Return the [X, Y] coordinate for the center point of the cell that contains the specified text.  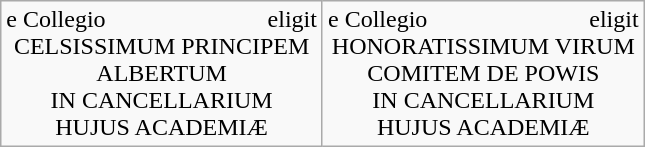
e Collegio eligitCELSISSIMUM PRINCIPEMALBERTUMIN CANCELLARIUMHUJUS ACADEMIÆ [162, 74]
e Collegio eligitHONORATISSIMUM VIRUMCOMITEM DE POWISIN CANCELLARIUMHUJUS ACADEMIÆ [483, 74]
